Return [x, y] of the center of cell containing provided text 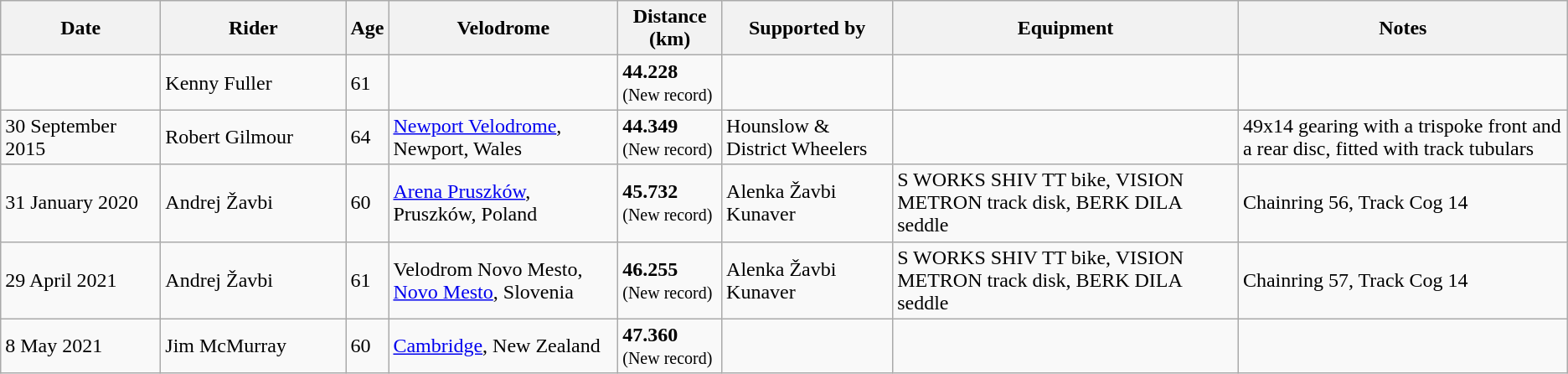
Chainring 56, Track Cog 14 [1402, 203]
Cambridge, New Zealand [503, 345]
45.732(New record) [670, 203]
Supported by [807, 29]
Age [367, 29]
Date [80, 29]
Newport Velodrome, Newport, Wales [503, 138]
29 April 2021 [80, 280]
44.349(New record) [670, 138]
Velodrom Novo Mesto, Novo Mesto, Slovenia [503, 280]
Kenny Fuller [253, 82]
Jim McMurray [253, 345]
49x14 gearing with a trispoke front and a rear disc, fitted with track tubulars [1402, 138]
Equipment [1065, 29]
Robert Gilmour [253, 138]
44.228(New record) [670, 82]
31 January 2020 [80, 203]
Distance (km) [670, 29]
Chainring 57, Track Cog 14 [1402, 280]
8 May 2021 [80, 345]
Hounslow & District Wheelers [807, 138]
Notes [1402, 29]
Arena Pruszków, Pruszków, Poland [503, 203]
Velodrome [503, 29]
46.255(New record) [670, 280]
30 September 2015 [80, 138]
64 [367, 138]
Rider [253, 29]
47.360(New record) [670, 345]
